Find where the given text appears and provide that cell's center as (x, y) coordinate. 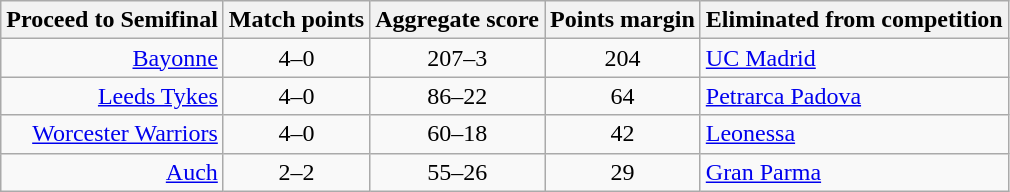
207–3 (458, 58)
Bayonne (112, 58)
Proceed to Semifinal (112, 20)
204 (623, 58)
86–22 (458, 96)
Petrarca Padova (854, 96)
2–2 (296, 172)
Eliminated from competition (854, 20)
Points margin (623, 20)
Match points (296, 20)
UC Madrid (854, 58)
60–18 (458, 134)
55–26 (458, 172)
Aggregate score (458, 20)
Gran Parma (854, 172)
42 (623, 134)
Worcester Warriors (112, 134)
Auch (112, 172)
Leonessa (854, 134)
Leeds Tykes (112, 96)
29 (623, 172)
64 (623, 96)
